Provide the (x, y) coordinate of the cell's center where the given text is located.  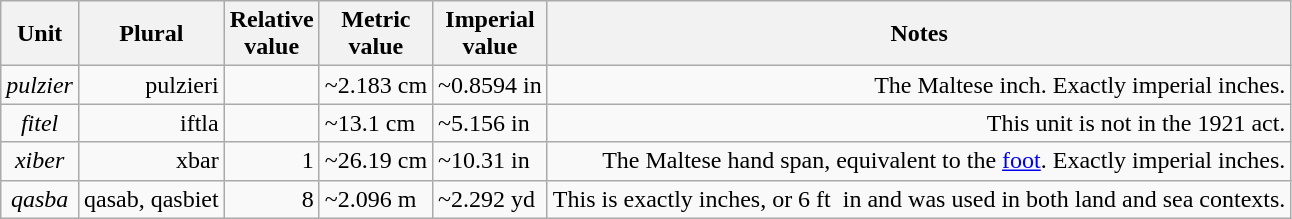
The Maltese hand span, equivalent to the foot. Exactly imperial inches. (919, 161)
Imperialvalue (490, 34)
pulzier (40, 85)
Unit (40, 34)
~2.183 cm (376, 85)
iftla (151, 123)
1 (272, 161)
~26.19 cm (376, 161)
Plural (151, 34)
Relativevalue (272, 34)
xbar (151, 161)
xiber (40, 161)
~10.31 in (490, 161)
qasab, qasbiet (151, 199)
Notes (919, 34)
The Maltese inch. Exactly imperial inches. (919, 85)
This unit is not in the 1921 act. (919, 123)
This is exactly inches, or 6 ft in and was used in both land and sea contexts. (919, 199)
fitel (40, 123)
~13.1 cm (376, 123)
~2.096 m (376, 199)
8 (272, 199)
~0.8594 in (490, 85)
~5.156 in (490, 123)
pulzieri (151, 85)
Metricvalue (376, 34)
qasba (40, 199)
~2.292 yd (490, 199)
